Locate the cell with the specified text and output its [X, Y] center coordinate. 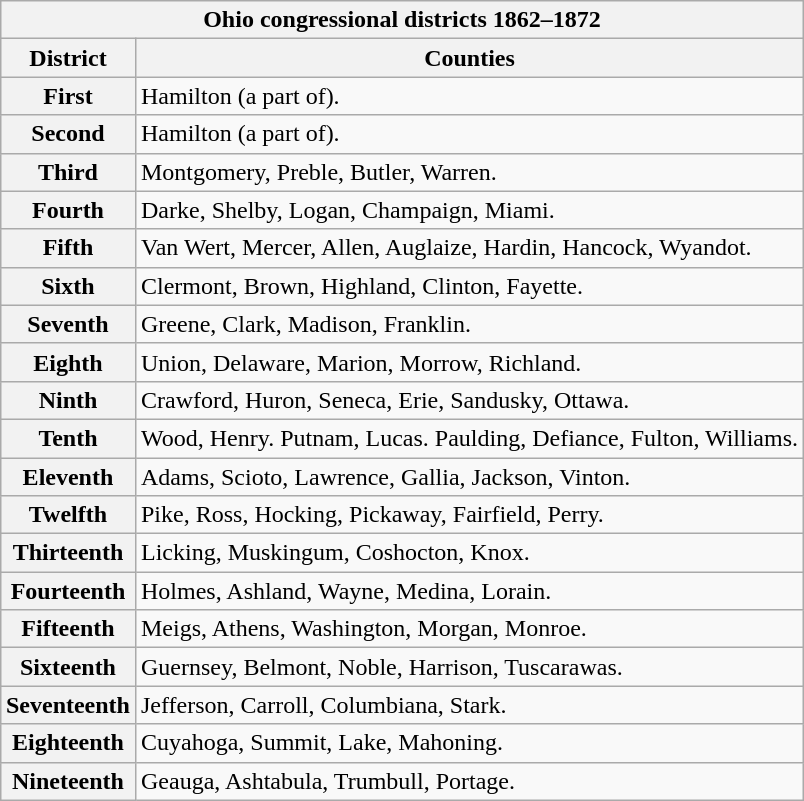
Sixth [68, 286]
Pike, Ross, Hocking, Pickaway, Fairfield, Perry. [469, 515]
Darke, Shelby, Logan, Champaign, Miami. [469, 210]
Thirteenth [68, 553]
Sixteenth [68, 667]
Union, Delaware, Marion, Morrow, Richland. [469, 362]
Seventeenth [68, 705]
Third [68, 172]
Meigs, Athens, Washington, Morgan, Monroe. [469, 629]
Eighth [68, 362]
Eleventh [68, 477]
Fifth [68, 248]
Fourth [68, 210]
Geauga, Ashtabula, Trumbull, Portage. [469, 781]
Licking, Muskingum, Coshocton, Knox. [469, 553]
Fourteenth [68, 591]
Twelfth [68, 515]
Holmes, Ashland, Wayne, Medina, Lorain. [469, 591]
District [68, 58]
Tenth [68, 438]
Guernsey, Belmont, Noble, Harrison, Tuscarawas. [469, 667]
Counties [469, 58]
Clermont, Brown, Highland, Clinton, Fayette. [469, 286]
Wood, Henry. Putnam, Lucas. Paulding, Defiance, Fulton, Williams. [469, 438]
Eighteenth [68, 743]
Second [68, 134]
Seventh [68, 324]
Jefferson, Carroll, Columbiana, Stark. [469, 705]
First [68, 96]
Ohio congressional districts 1862–1872 [402, 20]
Cuyahoga, Summit, Lake, Mahoning. [469, 743]
Nineteenth [68, 781]
Adams, Scioto, Lawrence, Gallia, Jackson, Vinton. [469, 477]
Fifteenth [68, 629]
Greene, Clark, Madison, Franklin. [469, 324]
Ninth [68, 400]
Montgomery, Preble, Butler, Warren. [469, 172]
Van Wert, Mercer, Allen, Auglaize, Hardin, Hancock, Wyandot. [469, 248]
Crawford, Huron, Seneca, Erie, Sandusky, Ottawa. [469, 400]
